Scan for the cell matching the given text and deliver its (X, Y) coordinate at center. 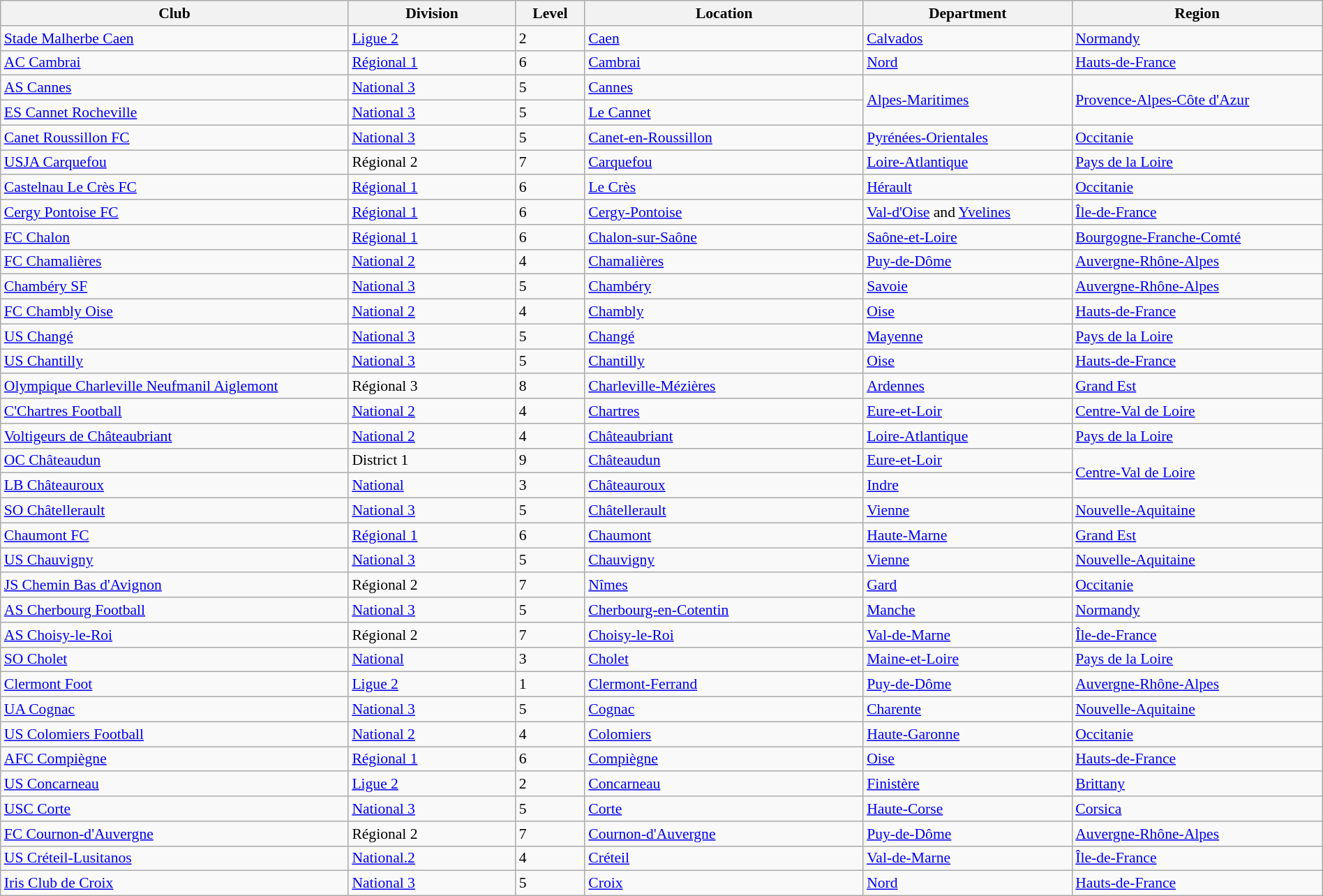
Stade Malherbe Caen (174, 38)
SO Cholet (174, 659)
LB Châteauroux (174, 486)
Bourgogne-Franche-Comté (1197, 237)
Brittany (1197, 784)
AFC Compiègne (174, 759)
Chaumont FC (174, 535)
USJA Carquefou (174, 163)
Châteaubriant (724, 436)
Cannes (724, 88)
Chambéry (724, 287)
Provence-Alpes-Côte d'Azur (1197, 100)
US Créteil-Lusitanos (174, 858)
Iris Club de Croix (174, 883)
Châteauroux (724, 486)
Canet Roussillon FC (174, 137)
Ardennes (967, 387)
Corsica (1197, 809)
Corte (724, 809)
Haute-Corse (967, 809)
AS Cannes (174, 88)
C'Chartres Football (174, 411)
Chamalières (724, 262)
US Chauvigny (174, 560)
Canet-en-Roussillon (724, 137)
UA Cognac (174, 710)
Calvados (967, 38)
Pyrénées-Orientales (967, 137)
Level (551, 13)
Chaumont (724, 535)
Department (967, 13)
Club (174, 13)
Créteil (724, 858)
National.2 (431, 858)
Charleville-Mézières (724, 387)
Region (1197, 13)
Hérault (967, 188)
Châtellerault (724, 511)
Chambéry SF (174, 287)
District 1 (431, 461)
US Changé (174, 336)
Cournon-d'Auvergne (724, 834)
US Chantilly (174, 361)
FC Cournon-d'Auvergne (174, 834)
Cergy-Pontoise (724, 212)
Alpes-Maritimes (967, 100)
Concarneau (724, 784)
Chalon-sur-Saône (724, 237)
Cholet (724, 659)
Caen (724, 38)
FC Chalon (174, 237)
Maine-et-Loire (967, 659)
AS Choisy-le-Roi (174, 635)
Gard (967, 585)
Haute-Marne (967, 535)
AS Cherbourg Football (174, 610)
Colomiers (724, 734)
Cognac (724, 710)
SO Châtellerault (174, 511)
Val-d'Oise and Yvelines (967, 212)
Haute-Garonne (967, 734)
Clermont-Ferrand (724, 685)
Nîmes (724, 585)
JS Chemin Bas d'Avignon (174, 585)
1 (551, 685)
Changé (724, 336)
Voltigeurs de Châteaubriant (174, 436)
Cherbourg-en-Cotentin (724, 610)
US Colomiers Football (174, 734)
Clermont Foot (174, 685)
AC Cambrai (174, 63)
Savoie (967, 287)
Charente (967, 710)
Chauvigny (724, 560)
USC Corte (174, 809)
Chartres (724, 411)
OC Châteaudun (174, 461)
Croix (724, 883)
US Concarneau (174, 784)
9 (551, 461)
Indre (967, 486)
Location (724, 13)
Saône-et-Loire (967, 237)
ES Cannet Rocheville (174, 113)
FC Chambly Oise (174, 312)
Le Crès (724, 188)
FC Chamalières (174, 262)
Olympique Charleville Neufmanil Aiglemont (174, 387)
Chantilly (724, 361)
8 (551, 387)
Finistère (967, 784)
Cambrai (724, 63)
Carquefou (724, 163)
Chambly (724, 312)
Le Cannet (724, 113)
Choisy-le-Roi (724, 635)
Manche (967, 610)
Division (431, 13)
Compiègne (724, 759)
Régional 3 (431, 387)
Mayenne (967, 336)
Châteaudun (724, 461)
Cergy Pontoise FC (174, 212)
Castelnau Le Crès FC (174, 188)
